Capture the cell that displays the provided text and extract its [x, y] central coordinate. 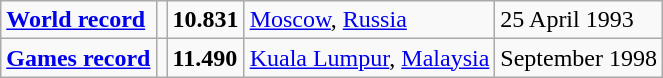
Moscow, Russia [370, 20]
September 1998 [579, 58]
Games record [78, 58]
25 April 1993 [579, 20]
World record [78, 20]
Kuala Lumpur, Malaysia [370, 58]
11.490 [206, 58]
10.831 [206, 20]
